Return the [X, Y] coordinate for the center point of the cell that contains the specified text.  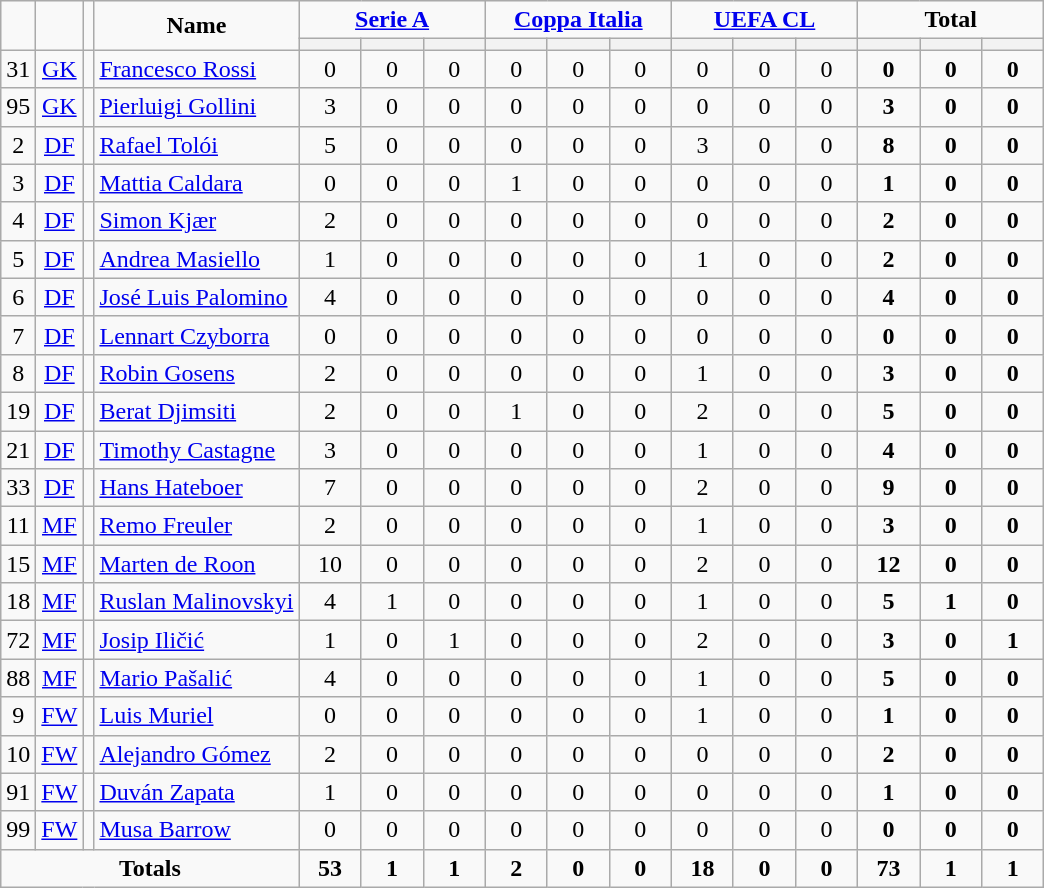
33 [18, 488]
Serie A [392, 20]
12 [889, 564]
95 [18, 107]
Andrea Masiello [196, 259]
Josip Iličić [196, 640]
Ruslan Malinovskyi [196, 602]
15 [18, 564]
Totals [150, 868]
Remo Freuler [196, 526]
6 [18, 297]
Total [951, 20]
UEFA CL [764, 20]
Duván Zapata [196, 792]
Musa Barrow [196, 830]
Mattia Caldara [196, 183]
Rafael Tolói [196, 145]
Lennart Czyborra [196, 335]
Alejandro Gómez [196, 754]
31 [18, 69]
Name [196, 26]
Francesco Rossi [196, 69]
91 [18, 792]
Pierluigi Gollini [196, 107]
José Luis Palomino [196, 297]
Hans Hateboer [196, 488]
Robin Gosens [196, 373]
Simon Kjær [196, 221]
Berat Djimsiti [196, 411]
Mario Pašalić [196, 678]
72 [18, 640]
11 [18, 526]
99 [18, 830]
Marten de Roon [196, 564]
88 [18, 678]
Coppa Italia [578, 20]
Luis Muriel [196, 716]
73 [889, 868]
53 [330, 868]
Timothy Castagne [196, 449]
21 [18, 449]
19 [18, 411]
